Search for the cell housing the specified text and yield its [x, y] center coordinate. 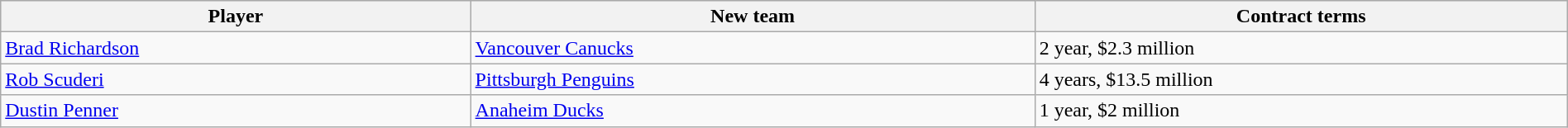
Contract terms [1301, 17]
Vancouver Canucks [753, 48]
New team [753, 17]
4 years, $13.5 million [1301, 79]
1 year, $2 million [1301, 111]
2 year, $2.3 million [1301, 48]
Pittsburgh Penguins [753, 79]
Anaheim Ducks [753, 111]
Rob Scuderi [236, 79]
Player [236, 17]
Dustin Penner [236, 111]
Brad Richardson [236, 48]
